Determine the [X, Y] coordinate at the center of the cell enclosing the given text.  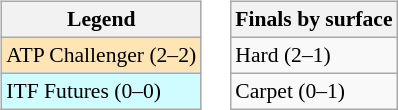
Hard (2–1) [314, 55]
ATP Challenger (2–2) [101, 55]
Legend [101, 20]
Carpet (0–1) [314, 91]
ITF Futures (0–0) [101, 91]
Finals by surface [314, 20]
